Return (x, y) of the center of cell containing provided text 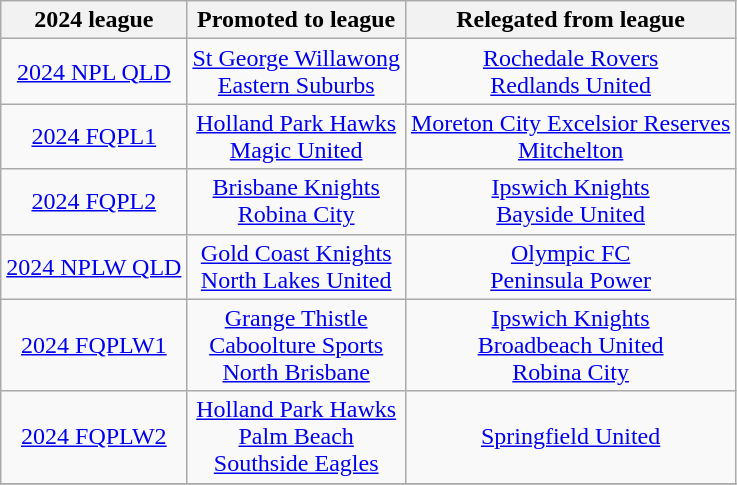
Gold Coast Knights North Lakes United (296, 266)
2024 NPL QLD (94, 72)
Ipswich Knights Bayside United (570, 202)
2024 FQPLW2 (94, 437)
Ipswich KnightsBroadbeach United Robina City (570, 345)
Springfield United (570, 437)
Rochedale Rovers Redlands United (570, 72)
St George Willawong Eastern Suburbs (296, 72)
Brisbane KnightsRobina City (296, 202)
Promoted to league (296, 20)
Holland Park HawksPalm BeachSouthside Eagles (296, 437)
Moreton City Excelsior ReservesMitchelton (570, 136)
2024 FQPLW1 (94, 345)
2024 league (94, 20)
2024 NPLW QLD (94, 266)
Relegated from league (570, 20)
Grange ThistleCaboolture SportsNorth Brisbane (296, 345)
Holland Park HawksMagic United (296, 136)
2024 FQPL2 (94, 202)
2024 FQPL1 (94, 136)
Olympic FC Peninsula Power (570, 266)
